Provide the (X, Y) coordinate of the cell's center where the given text is located.  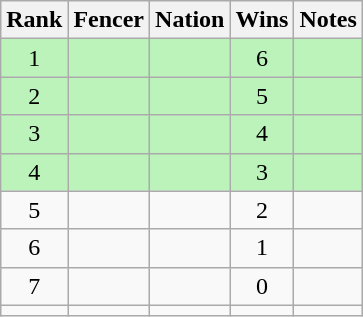
7 (34, 286)
Wins (262, 20)
0 (262, 286)
Rank (34, 20)
Fencer (109, 20)
Notes (328, 20)
Nation (190, 20)
